Scan for the cell matching the given text and deliver its (X, Y) coordinate at center. 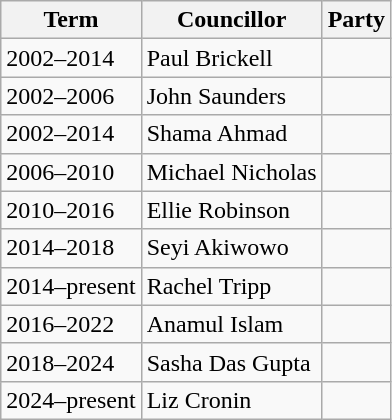
Sasha Das Gupta (232, 362)
Paul Brickell (232, 58)
2002–2006 (71, 96)
Party (356, 20)
2024–present (71, 400)
Michael Nicholas (232, 172)
Shama Ahmad (232, 134)
Term (71, 20)
Liz Cronin (232, 400)
2016–2022 (71, 324)
John Saunders (232, 96)
2014–present (71, 286)
2018–2024 (71, 362)
Ellie Robinson (232, 210)
2006–2010 (71, 172)
Councillor (232, 20)
Seyi Akiwowo (232, 248)
Anamul Islam (232, 324)
2010–2016 (71, 210)
Rachel Tripp (232, 286)
2014–2018 (71, 248)
